Return the [X, Y] coordinate for the center point of the cell that contains the specified text.  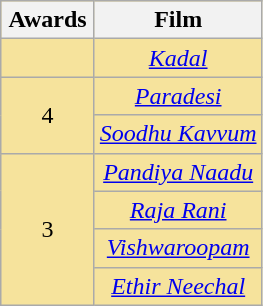
Ethir Neechal [178, 286]
4 [48, 115]
Vishwaroopam [178, 248]
3 [48, 229]
Pandiya Naadu [178, 172]
Soodhu Kavvum [178, 134]
Film [178, 20]
Paradesi [178, 96]
Raja Rani [178, 210]
Kadal [178, 58]
Awards [48, 20]
